From the cell containing the given text, extract its center point as (x, y) coordinate. 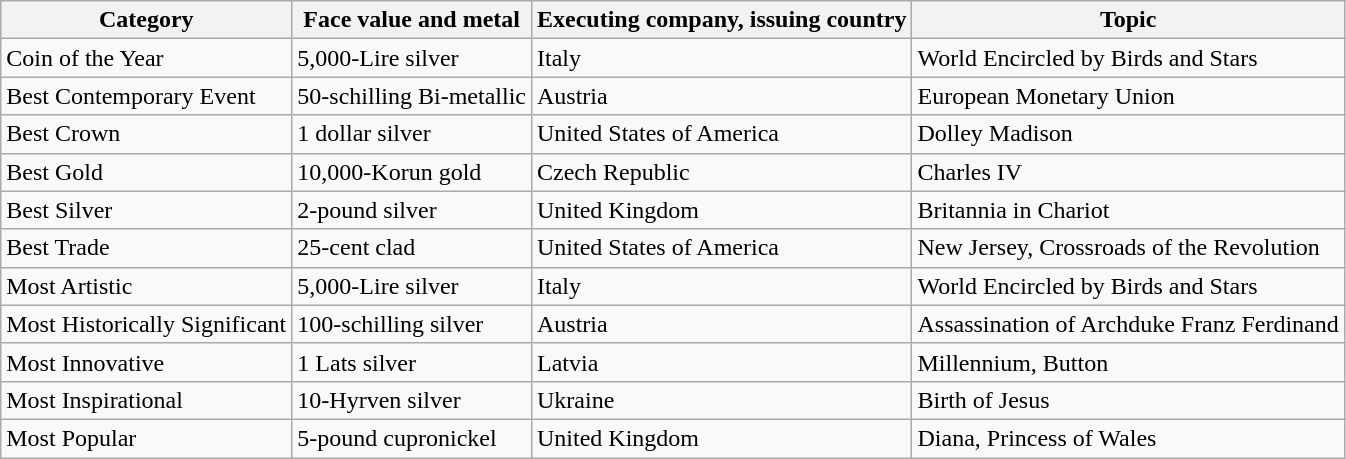
Ukraine (721, 400)
Category (146, 20)
Best Silver (146, 210)
Latvia (721, 362)
Most Artistic (146, 286)
Topic (1128, 20)
Face value and metal (412, 20)
Coin of the Year (146, 58)
Assassination of Archduke Franz Ferdinand (1128, 324)
Diana, Princess of Wales (1128, 438)
Birth of Jesus (1128, 400)
Charles IV (1128, 172)
Millennium, Button (1128, 362)
25-cent clad (412, 248)
Best Crown (146, 134)
5-pound cupronickel (412, 438)
Britannia in Chariot (1128, 210)
1 Lats silver (412, 362)
Most Innovative (146, 362)
10-Hyrven silver (412, 400)
New Jersey, Crossroads of the Revolution (1128, 248)
Best Contemporary Event (146, 96)
Best Trade (146, 248)
50-schilling Bi-metallic (412, 96)
European Monetary Union (1128, 96)
Best Gold (146, 172)
10,000-Korun gold (412, 172)
100-schilling silver (412, 324)
Executing company, issuing country (721, 20)
2-pound silver (412, 210)
Most Historically Significant (146, 324)
1 dollar silver (412, 134)
Dolley Madison (1128, 134)
Czech Republic (721, 172)
Most Popular (146, 438)
Most Inspirational (146, 400)
